Identify which cell holds the provided text, then report its (X, Y) central coordinate. 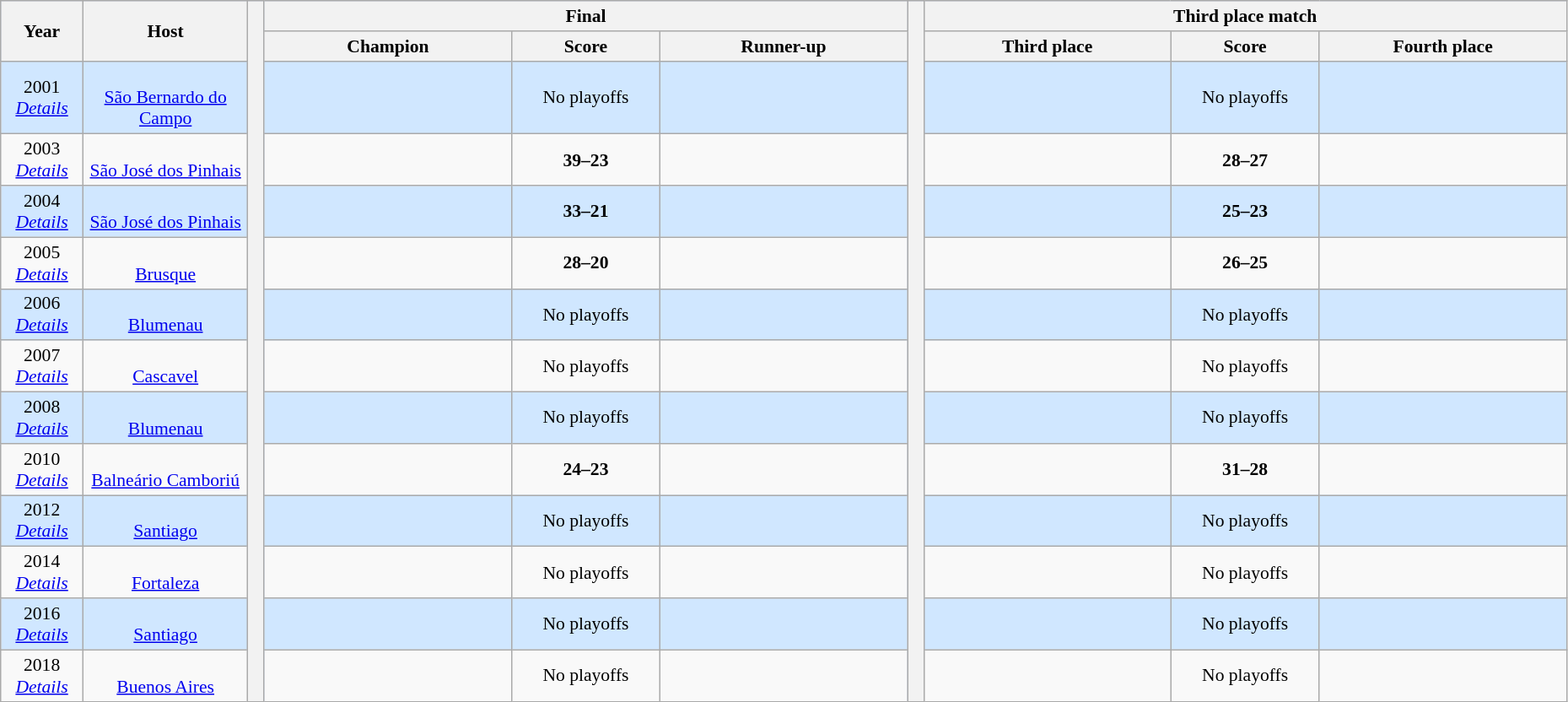
Champion (388, 46)
Cascavel (165, 366)
Fourth place (1442, 46)
Final (585, 16)
25–23 (1245, 211)
28–20 (586, 263)
Host (165, 30)
2008Details (42, 418)
2006Details (42, 314)
São Bernardo do Campo (165, 98)
2018Details (42, 675)
33–21 (586, 211)
24–23 (586, 469)
31–28 (1245, 469)
2007Details (42, 366)
2001Details (42, 98)
Third place (1048, 46)
Balneário Camboriú (165, 469)
Runner-up (783, 46)
Fortaleza (165, 572)
28–27 (1245, 160)
2010Details (42, 469)
2004Details (42, 211)
26–25 (1245, 263)
2014Details (42, 572)
39–23 (586, 160)
Buenos Aires (165, 675)
Year (42, 30)
2005Details (42, 263)
Brusque (165, 263)
2016Details (42, 624)
2012Details (42, 521)
2003Details (42, 160)
Third place match (1245, 16)
